Pinpoint the cell where the given text exists, returning its [X, Y] midpoint coordinate. 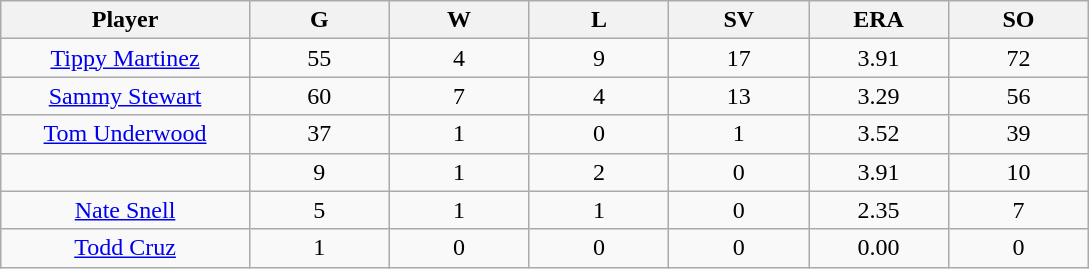
ERA [879, 20]
SO [1018, 20]
39 [1018, 134]
Tippy Martinez [126, 58]
2.35 [879, 210]
G [319, 20]
W [459, 20]
13 [739, 96]
Nate Snell [126, 210]
72 [1018, 58]
Sammy Stewart [126, 96]
Tom Underwood [126, 134]
37 [319, 134]
60 [319, 96]
10 [1018, 172]
5 [319, 210]
3.52 [879, 134]
2 [599, 172]
L [599, 20]
SV [739, 20]
Player [126, 20]
3.29 [879, 96]
17 [739, 58]
Todd Cruz [126, 248]
56 [1018, 96]
0.00 [879, 248]
55 [319, 58]
